Identify which cell holds the provided text, then report its [x, y] central coordinate. 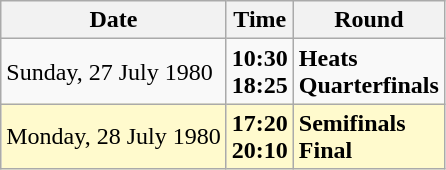
Date [114, 20]
10:3018:25 [260, 72]
Sunday, 27 July 1980 [114, 72]
Round [368, 20]
HeatsQuarterfinals [368, 72]
Time [260, 20]
17:2020:10 [260, 136]
SemifinalsFinal [368, 136]
Monday, 28 July 1980 [114, 136]
